Capture the cell that displays the provided text and extract its (x, y) central coordinate. 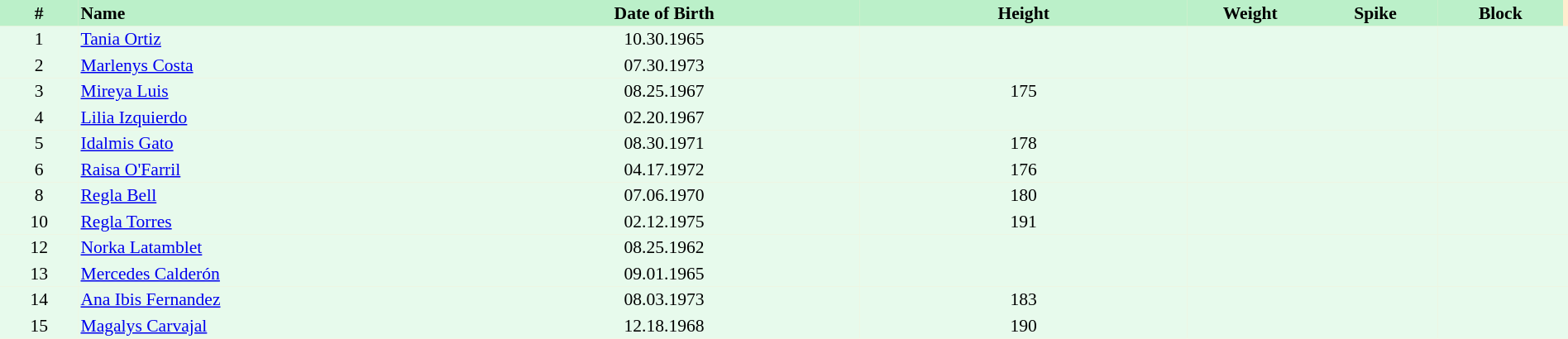
183 (1024, 299)
6 (39, 169)
Mercedes Calderón (273, 274)
02.12.1975 (664, 222)
10.30.1965 (664, 40)
Spike (1374, 13)
10 (39, 222)
Raisa O'Farril (273, 169)
02.20.1967 (664, 117)
4 (39, 117)
Name (273, 13)
14 (39, 299)
Mireya Luis (273, 91)
12 (39, 248)
Date of Birth (664, 13)
Idalmis Gato (273, 144)
07.30.1973 (664, 65)
178 (1024, 144)
12.18.1968 (664, 326)
Height (1024, 13)
190 (1024, 326)
15 (39, 326)
08.25.1967 (664, 91)
3 (39, 91)
1 (39, 40)
Lilia Izquierdo (273, 117)
5 (39, 144)
8 (39, 195)
Weight (1250, 13)
Marlenys Costa (273, 65)
Ana Ibis Fernandez (273, 299)
191 (1024, 222)
175 (1024, 91)
Block (1500, 13)
Magalys Carvajal (273, 326)
# (39, 13)
Regla Bell (273, 195)
08.30.1971 (664, 144)
180 (1024, 195)
04.17.1972 (664, 169)
13 (39, 274)
Regla Torres (273, 222)
08.03.1973 (664, 299)
07.06.1970 (664, 195)
2 (39, 65)
Tania Ortiz (273, 40)
09.01.1965 (664, 274)
Norka Latamblet (273, 248)
176 (1024, 169)
08.25.1962 (664, 248)
